From the cell containing the given text, extract its center point as [X, Y] coordinate. 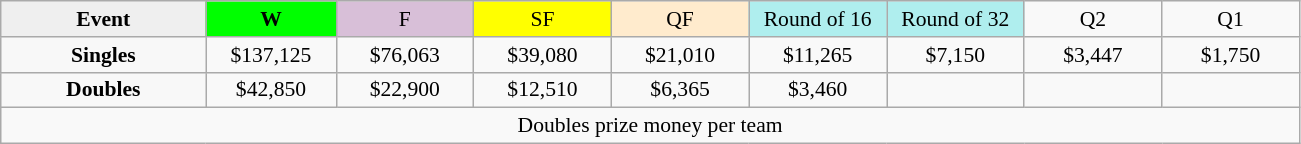
Round of 32 [955, 19]
$21,010 [680, 55]
Doubles prize money per team [650, 126]
$137,125 [271, 55]
$22,900 [405, 90]
$11,265 [818, 55]
SF [543, 19]
QF [680, 19]
$39,080 [543, 55]
$3,447 [1093, 55]
Q1 [1231, 19]
Doubles [104, 90]
$12,510 [543, 90]
$42,850 [271, 90]
$3,460 [818, 90]
Singles [104, 55]
$1,750 [1231, 55]
W [271, 19]
$76,063 [405, 55]
Q2 [1093, 19]
F [405, 19]
$6,365 [680, 90]
Round of 16 [818, 19]
$7,150 [955, 55]
Event [104, 19]
